Pinpoint the cell where the given text exists, returning its [X, Y] midpoint coordinate. 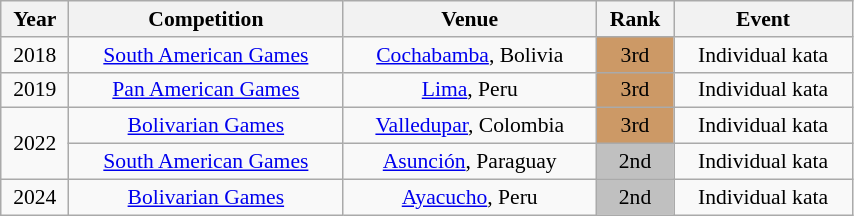
2018 [35, 55]
2024 [35, 197]
Asunción, Paraguay [470, 162]
Venue [470, 19]
Ayacucho, Peru [470, 197]
Cochabamba, Bolivia [470, 55]
Competition [206, 19]
Year [35, 19]
Rank [634, 19]
Lima, Peru [470, 90]
Event [764, 19]
2022 [35, 144]
2019 [35, 90]
Valledupar, Colombia [470, 126]
Pan American Games [206, 90]
